Detect which cell encompasses the target text, then output its [x, y] center coordinate. 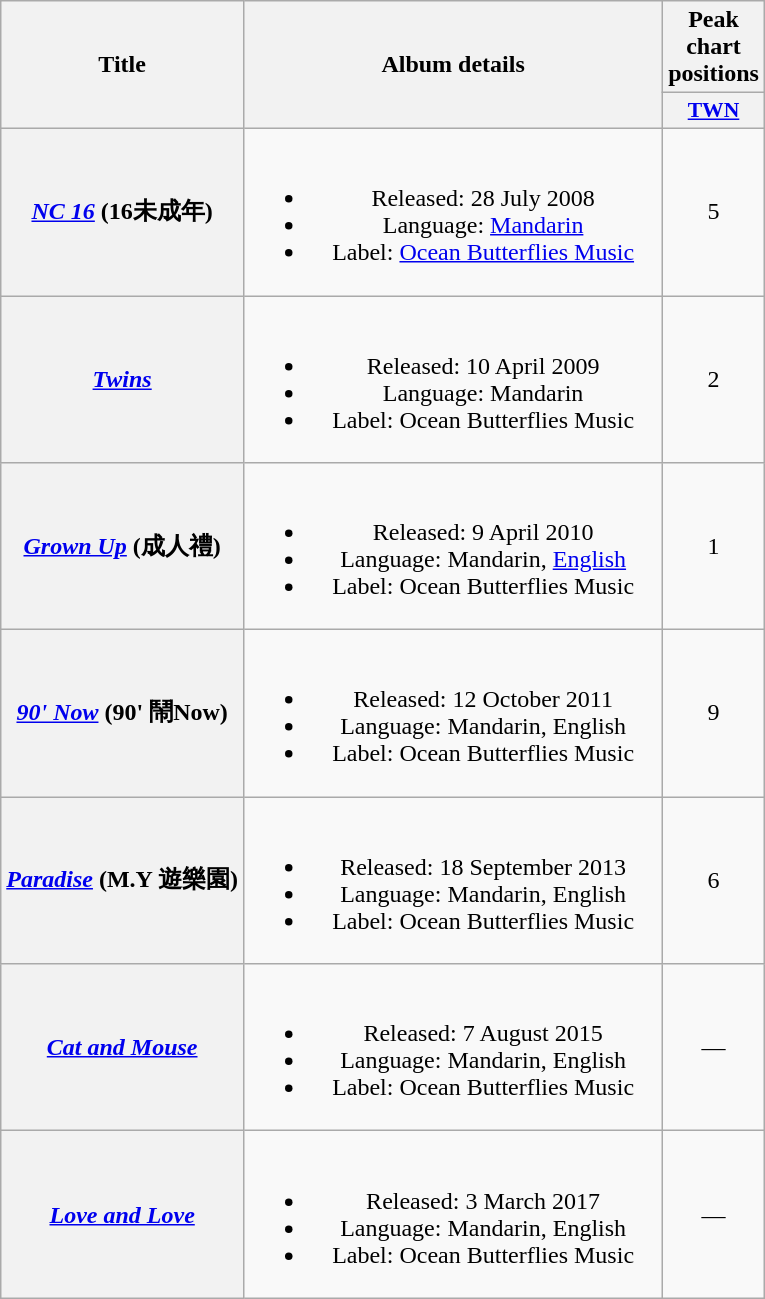
Paradise (M.Y 遊樂園) [122, 880]
1 [714, 546]
Released: 18 September 2013Language: Mandarin, EnglishLabel: Ocean Butterflies Music [454, 880]
Released: 12 October 2011Language: Mandarin, EnglishLabel: Ocean Butterflies Music [454, 714]
Cat and Mouse [122, 1048]
Released: 9 April 2010Language: Mandarin, EnglishLabel: Ocean Butterflies Music [454, 546]
TWN [714, 111]
Peak chart positions [714, 47]
Love and Love [122, 1214]
2 [714, 380]
Grown Up (成人禮) [122, 546]
9 [714, 714]
Twins [122, 380]
NC 16 (16未成年) [122, 212]
Released: 28 July 2008Language: MandarinLabel: Ocean Butterflies Music [454, 212]
5 [714, 212]
Released: 10 April 2009Language: MandarinLabel: Ocean Butterflies Music [454, 380]
6 [714, 880]
Released: 7 August 2015Language: Mandarin, EnglishLabel: Ocean Butterflies Music [454, 1048]
90' Now (90' 鬧Now) [122, 714]
Released: 3 March 2017Language: Mandarin, EnglishLabel: Ocean Butterflies Music [454, 1214]
Title [122, 65]
Album details [454, 65]
